Find where the given text appears and provide that cell's center as [X, Y] coordinate. 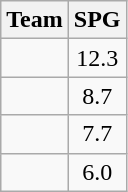
7.7 [97, 134]
SPG [97, 20]
8.7 [97, 96]
6.0 [97, 172]
12.3 [97, 58]
Team [35, 20]
